Find where the given text appears and provide that cell's center as (x, y) coordinate. 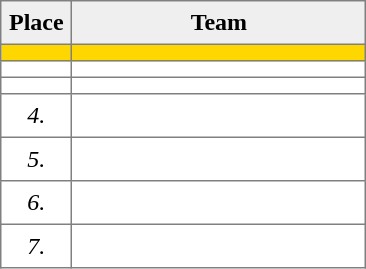
4. (36, 116)
Place (36, 23)
Team (219, 23)
5. (36, 159)
6. (36, 203)
7. (36, 246)
